Pinpoint the cell where the given text exists, returning its (X, Y) midpoint coordinate. 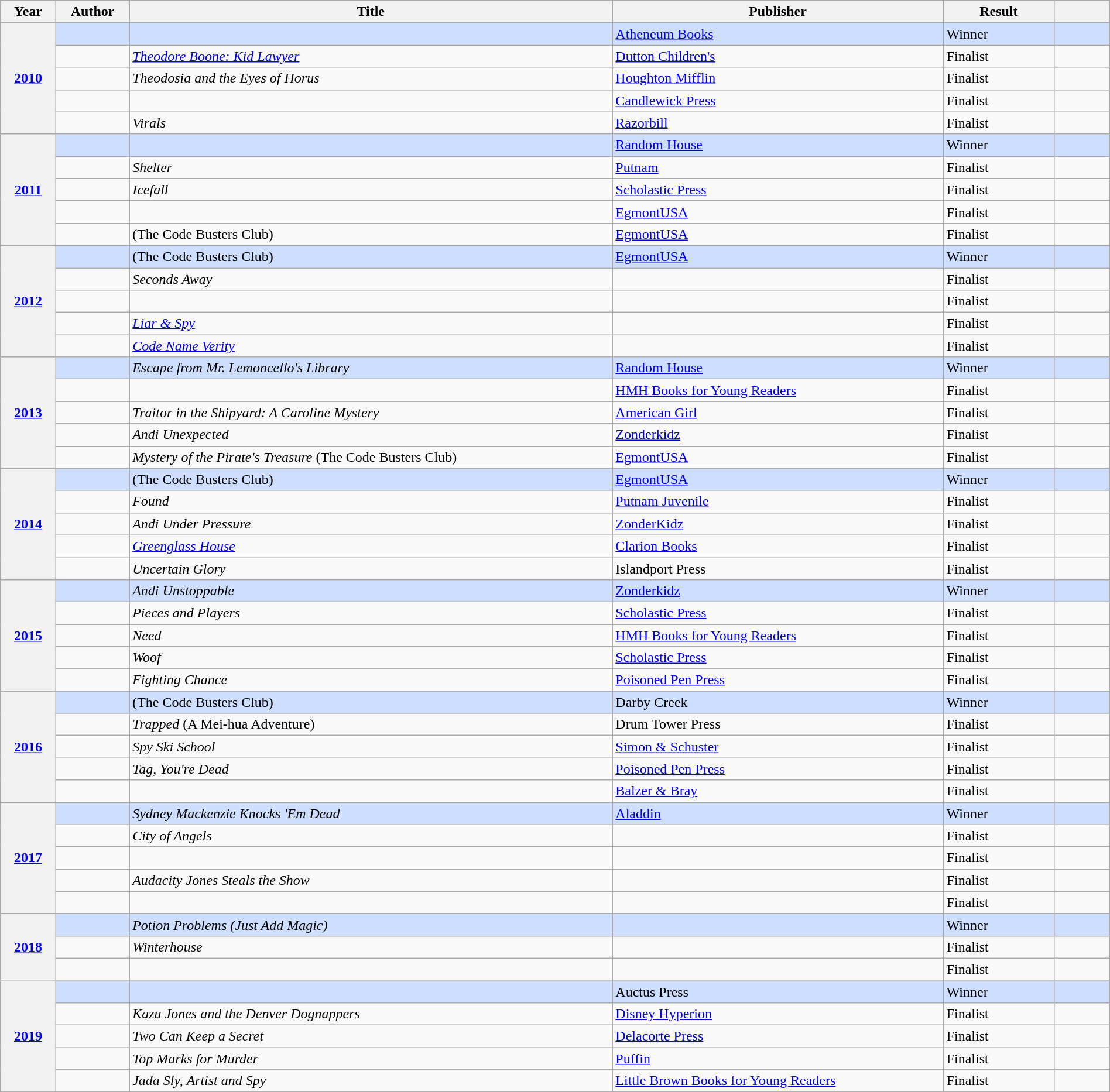
Auctus Press (777, 992)
Seconds Away (371, 279)
Greenglass House (371, 546)
Islandport Press (777, 568)
2012 (28, 301)
2014 (28, 524)
Putnam (777, 167)
Dutton Children's (777, 56)
Little Brown Books for Young Readers (777, 1081)
Uncertain Glory (371, 568)
Mystery of the Pirate's Treasure (The Code Busters Club) (371, 457)
Disney Hyperion (777, 1014)
Found (371, 502)
Andi Under Pressure (371, 524)
Aladdin (777, 813)
Title (371, 12)
Liar & Spy (371, 324)
ZonderKidz (777, 524)
Top Marks for Murder (371, 1059)
American Girl (777, 413)
Theodore Boone: Kid Lawyer (371, 56)
Shelter (371, 167)
Tag, You're Dead (371, 769)
Candlewick Press (777, 101)
Delacorte Press (777, 1036)
Escape from Mr. Lemoncello's Library (371, 368)
2010 (28, 78)
2011 (28, 190)
Simon & Schuster (777, 747)
Kazu Jones and the Denver Dognappers (371, 1014)
Result (999, 12)
Darby Creek (777, 702)
City of Angels (371, 836)
Andi Unstoppable (371, 590)
Clarion Books (777, 546)
Balzer & Bray (777, 791)
2015 (28, 635)
Author (92, 12)
Audacity Jones Steals the Show (371, 880)
Icefall (371, 190)
2018 (28, 947)
Jada Sly, Artist and Spy (371, 1081)
Fighting Chance (371, 680)
2017 (28, 858)
Trapped (A Mei-hua Adventure) (371, 724)
Drum Tower Press (777, 724)
Year (28, 12)
Houghton Mifflin (777, 78)
Sydney Mackenzie Knocks 'Em Dead (371, 813)
Traitor in the Shipyard: A Caroline Mystery (371, 413)
Winterhouse (371, 947)
Andi Unexpected (371, 435)
Two Can Keep a Secret (371, 1036)
2013 (28, 413)
Theodosia and the Eyes of Horus (371, 78)
Spy Ski School (371, 747)
Potion Problems (Just Add Magic) (371, 925)
Woof (371, 658)
Code Name Verity (371, 346)
Pieces and Players (371, 613)
Publisher (777, 12)
Razorbill (777, 123)
Atheneum Books (777, 34)
Need (371, 635)
Putnam Juvenile (777, 502)
2019 (28, 1036)
2016 (28, 747)
Puffin (777, 1059)
Virals (371, 123)
